Detect which cell encompasses the target text, then output its (X, Y) center coordinate. 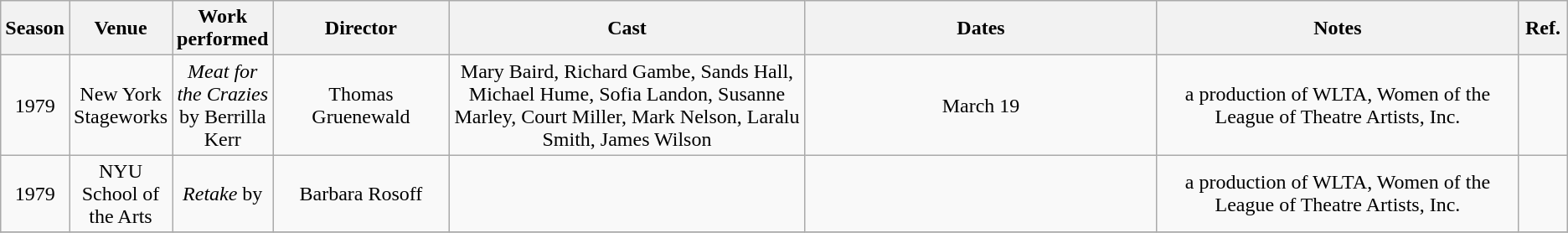
NYU School of the Arts (121, 194)
Work performed (223, 28)
Retake by (223, 194)
Ref. (1543, 28)
Thomas Gruenewald (361, 106)
Barbara Rosoff (361, 194)
New York Stageworks (121, 106)
Mary Baird, Richard Gambe, Sands Hall, Michael Hume, Sofia Landon, Susanne Marley, Court Miller, Mark Nelson, Laralu Smith, James Wilson (627, 106)
Venue (121, 28)
Season (35, 28)
Director (361, 28)
Cast (627, 28)
Meat for the Crazies by Berrilla Kerr (223, 106)
March 19 (981, 106)
Notes (1338, 28)
Dates (981, 28)
